For the text-containing cell, return its midpoint in (x, y) coordinate format. 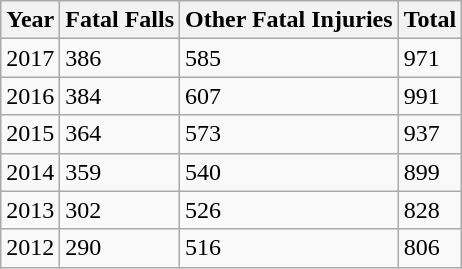
2012 (30, 248)
2017 (30, 58)
2016 (30, 96)
Fatal Falls (120, 20)
806 (430, 248)
991 (430, 96)
899 (430, 172)
516 (290, 248)
607 (290, 96)
573 (290, 134)
359 (120, 172)
364 (120, 134)
384 (120, 96)
828 (430, 210)
540 (290, 172)
2013 (30, 210)
937 (430, 134)
2014 (30, 172)
526 (290, 210)
Year (30, 20)
386 (120, 58)
971 (430, 58)
290 (120, 248)
Total (430, 20)
2015 (30, 134)
Other Fatal Injuries (290, 20)
302 (120, 210)
585 (290, 58)
